Locate the cell with the specified text and output its [X, Y] center coordinate. 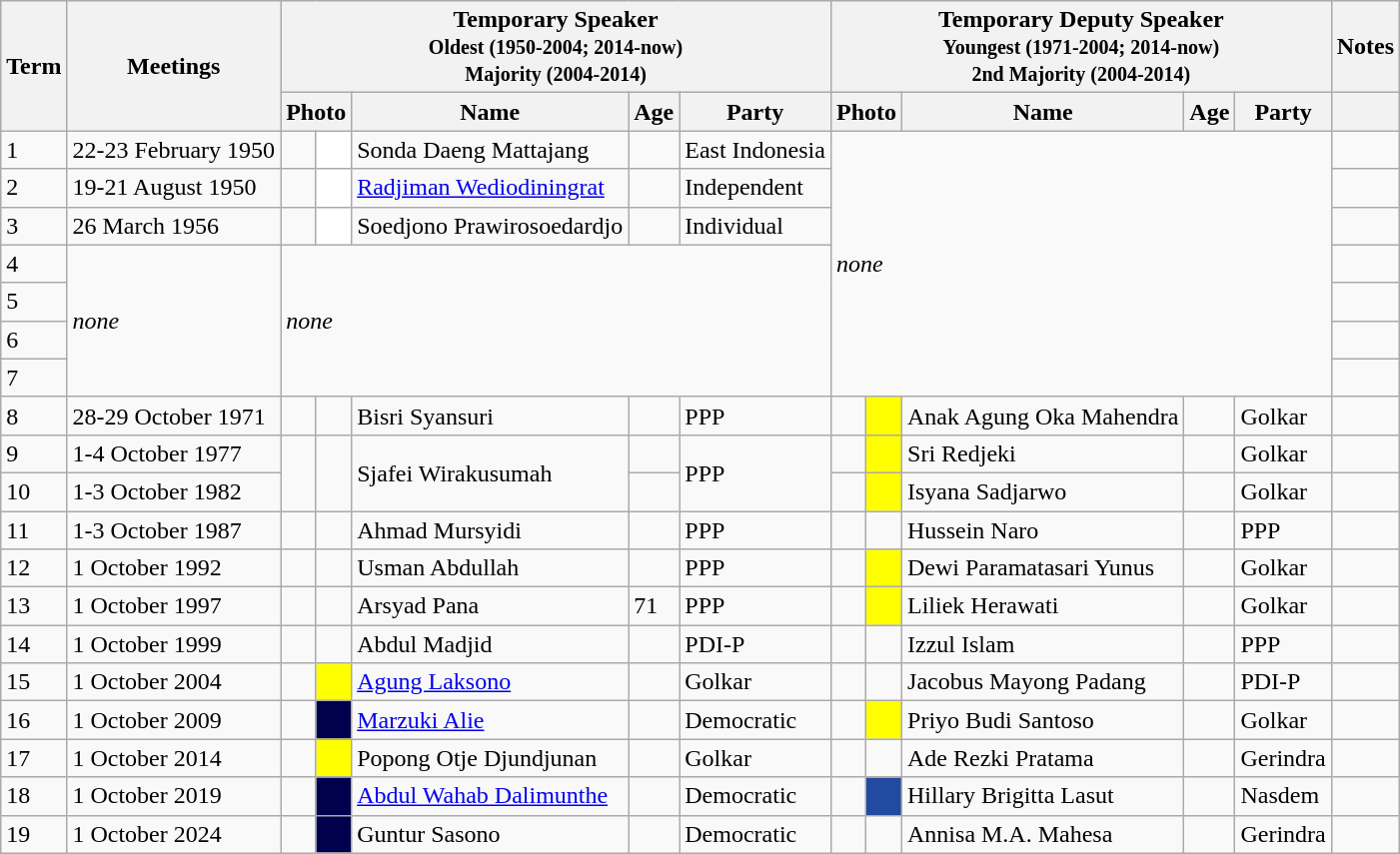
Hussein Naro [1043, 530]
19 [34, 834]
1 October 1992 [174, 568]
7 [34, 378]
3 [34, 226]
Temporary Deputy SpeakerYoungest (1971-2004; 2014-now)2nd Majority (2004-2014) [1081, 47]
1-4 October 1977 [174, 453]
Notes [1365, 47]
22-23 February 1950 [174, 150]
Annisa M.A. Mahesa [1043, 834]
Izzul Islam [1043, 644]
East Indonesia [755, 150]
Marzuki Alie [490, 720]
Priyo Budi Santoso [1043, 720]
Individual [755, 226]
10 [34, 491]
16 [34, 720]
14 [34, 644]
Abdul Wahab Dalimunthe [490, 796]
Ahmad Mursyidi [490, 530]
4 [34, 264]
1 [34, 150]
Meetings [174, 66]
1 October 2024 [174, 834]
Anak Agung Oka Mahendra [1043, 416]
19-21 August 1950 [174, 188]
18 [34, 796]
Isyana Sadjarwo [1043, 491]
5 [34, 302]
Jacobus Mayong Padang [1043, 682]
Ade Rezki Pratama [1043, 758]
Dewi Paramatasari Yunus [1043, 568]
Arsyad Pana [490, 606]
11 [34, 530]
1-3 October 1982 [174, 491]
Liliek Herawati [1043, 606]
Nasdem [1283, 796]
1 October 2009 [174, 720]
Popong Otje Djundjunan [490, 758]
28-29 October 1971 [174, 416]
17 [34, 758]
Soedjono Prawirosoedardjo [490, 226]
Abdul Madjid [490, 644]
13 [34, 606]
1 October 2014 [174, 758]
Independent [755, 188]
2 [34, 188]
15 [34, 682]
1-3 October 1987 [174, 530]
1 October 1999 [174, 644]
6 [34, 340]
Guntur Sasono [490, 834]
12 [34, 568]
Agung Laksono [490, 682]
Radjiman Wediodiningrat [490, 188]
Usman Abdullah [490, 568]
1 October 2004 [174, 682]
71 [654, 606]
9 [34, 453]
1 October 2019 [174, 796]
Sri Redjeki [1043, 453]
1 October 1997 [174, 606]
8 [34, 416]
Bisri Syansuri [490, 416]
Temporary SpeakerOldest (1950-2004; 2014-now)Majority (2004-2014) [556, 47]
Hillary Brigitta Lasut [1043, 796]
26 March 1956 [174, 226]
Sjafei Wirakusumah [490, 472]
Term [34, 66]
Sonda Daeng Mattajang [490, 150]
